Return the [x, y] coordinate for the center point of the cell that contains the specified text.  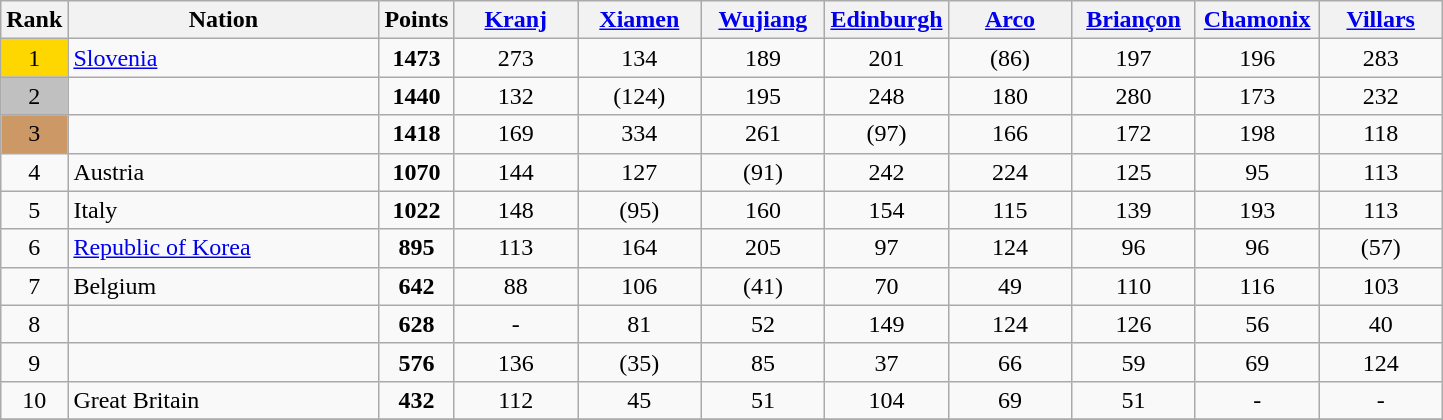
Wujiang [763, 20]
(91) [763, 172]
6 [34, 248]
9 [34, 362]
97 [887, 248]
Republic of Korea [224, 248]
134 [640, 58]
334 [640, 134]
Kranj [516, 20]
1070 [416, 172]
261 [763, 134]
106 [640, 286]
59 [1134, 362]
127 [640, 172]
642 [416, 286]
Belgium [224, 286]
37 [887, 362]
1418 [416, 134]
2 [34, 96]
(86) [1010, 58]
195 [763, 96]
(95) [640, 210]
Slovenia [224, 58]
248 [887, 96]
8 [34, 324]
118 [1381, 134]
Points [416, 20]
10 [34, 400]
164 [640, 248]
116 [1257, 286]
154 [887, 210]
205 [763, 248]
224 [1010, 172]
132 [516, 96]
5 [34, 210]
49 [1010, 286]
56 [1257, 324]
283 [1381, 58]
149 [887, 324]
Great Britain [224, 400]
1022 [416, 210]
1473 [416, 58]
45 [640, 400]
166 [1010, 134]
110 [1134, 286]
160 [763, 210]
103 [1381, 286]
4 [34, 172]
144 [516, 172]
576 [416, 362]
201 [887, 58]
Rank [34, 20]
198 [1257, 134]
(57) [1381, 248]
112 [516, 400]
40 [1381, 324]
81 [640, 324]
3 [34, 134]
(35) [640, 362]
136 [516, 362]
95 [1257, 172]
(41) [763, 286]
66 [1010, 362]
139 [1134, 210]
52 [763, 324]
169 [516, 134]
70 [887, 286]
628 [416, 324]
172 [1134, 134]
280 [1134, 96]
Italy [224, 210]
Villars [1381, 20]
895 [416, 248]
432 [416, 400]
1440 [416, 96]
273 [516, 58]
125 [1134, 172]
196 [1257, 58]
Edinburgh [887, 20]
Arco [1010, 20]
180 [1010, 96]
7 [34, 286]
1 [34, 58]
Austria [224, 172]
(97) [887, 134]
148 [516, 210]
Chamonix [1257, 20]
242 [887, 172]
126 [1134, 324]
(124) [640, 96]
Briançon [1134, 20]
115 [1010, 210]
232 [1381, 96]
173 [1257, 96]
189 [763, 58]
Xiamen [640, 20]
104 [887, 400]
85 [763, 362]
197 [1134, 58]
88 [516, 286]
193 [1257, 210]
Nation [224, 20]
